From the cell containing the given text, extract its center point as (X, Y) coordinate. 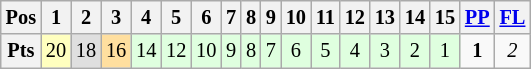
FL (513, 17)
11 (326, 17)
13 (385, 17)
PP (478, 17)
Pos (21, 17)
16 (116, 51)
20 (56, 51)
18 (86, 51)
Pts (21, 51)
15 (445, 17)
